Pinpoint the cell where the given text exists, returning its (x, y) midpoint coordinate. 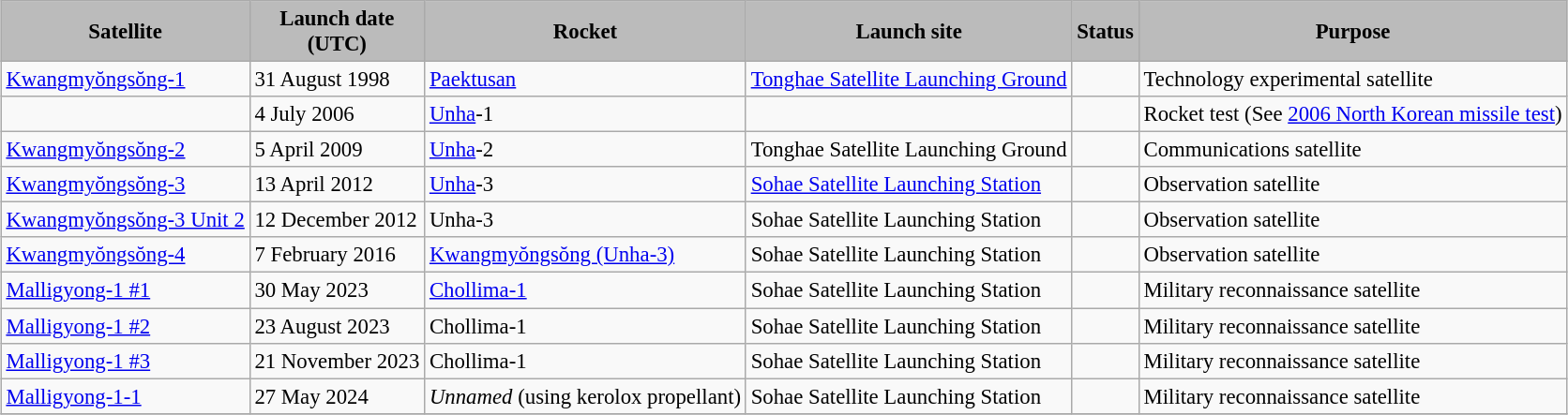
Kwangmyŏngsŏng-3 (126, 185)
Malligyong-1-1 (126, 396)
13 April 2012 (337, 185)
Rocket (585, 32)
Unnamed (using kerolox propellant) (585, 396)
Malligyong-1 #3 (126, 361)
Kwangmyŏngsŏng-2 (126, 150)
23 August 2023 (337, 326)
Kwangmyŏngsŏng-4 (126, 256)
Malligyong-1 #2 (126, 326)
Rocket test (See 2006 North Korean missile test) (1352, 114)
12 December 2012 (337, 220)
30 May 2023 (337, 290)
Launch date (UTC) (337, 32)
7 February 2016 (337, 256)
Status (1105, 32)
Launch site (908, 32)
Paektusan (585, 80)
Malligyong-1 #1 (126, 290)
Unha-2 (585, 150)
21 November 2023 (337, 361)
4 July 2006 (337, 114)
Unha-1 (585, 114)
Kwangmyŏngsŏng (Unha-3) (585, 256)
Communications satellite (1352, 150)
31 August 1998 (337, 80)
Kwangmyŏngsŏng-3 Unit 2 (126, 220)
Satellite (126, 32)
Kwangmyŏngsŏng-1 (126, 80)
Technology experimental satellite (1352, 80)
27 May 2024 (337, 396)
5 April 2009 (337, 150)
Purpose (1352, 32)
